For the text-containing cell, return its midpoint in (x, y) coordinate format. 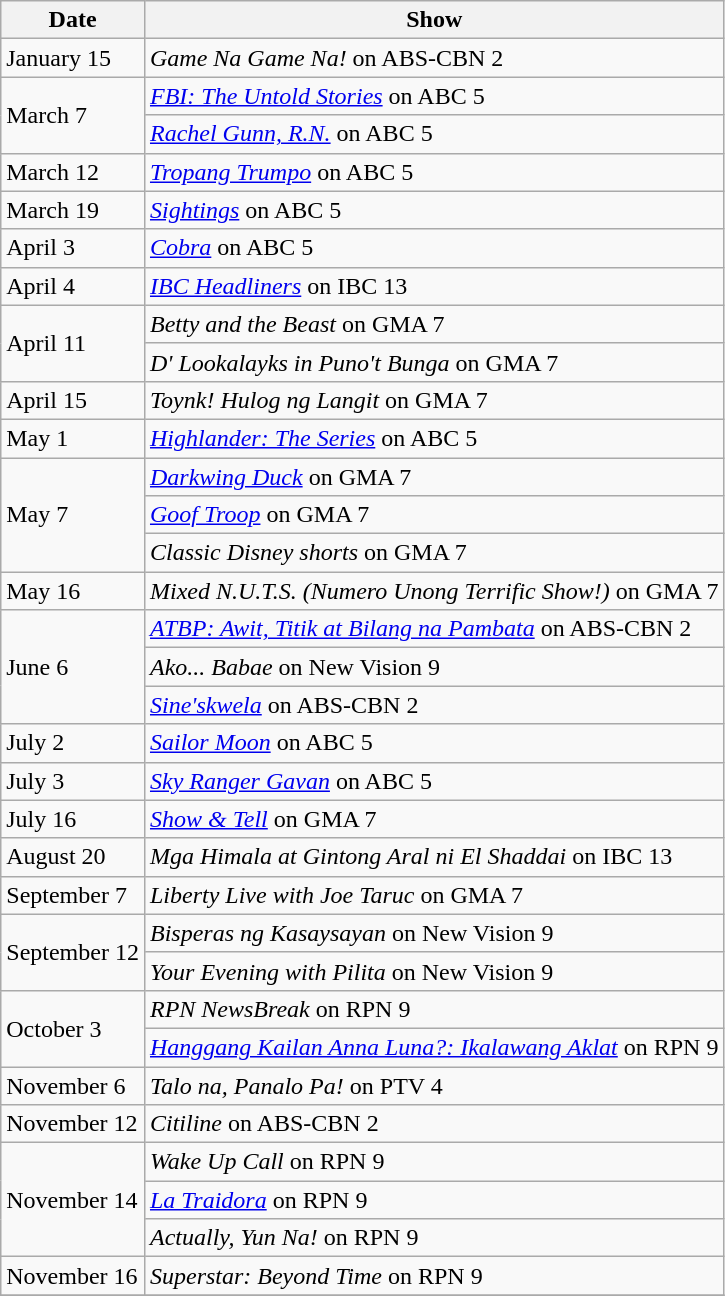
Ako... Babae on New Vision 9 (434, 667)
May 1 (73, 438)
Liberty Live with Joe Taruc on GMA 7 (434, 895)
July 16 (73, 819)
Show & Tell on GMA 7 (434, 819)
Toynk! Hulog ng Langit on GMA 7 (434, 400)
Date (73, 20)
Hanggang Kailan Anna Luna?: Ikalawang Aklat on RPN 9 (434, 1047)
November 14 (73, 1200)
July 3 (73, 781)
April 15 (73, 400)
Citiline on ABS-CBN 2 (434, 1124)
Cobra on ABC 5 (434, 248)
Darkwing Duck on GMA 7 (434, 477)
Betty and the Beast on GMA 7 (434, 324)
Mga Himala at Gintong Aral ni El Shaddai on IBC 13 (434, 857)
Actually, Yun Na! on RPN 9 (434, 1238)
May 7 (73, 515)
Highlander: The Series on ABC 5 (434, 438)
March 12 (73, 172)
August 20 (73, 857)
Goof Troop on GMA 7 (434, 515)
Bisperas ng Kasaysayan on New Vision 9 (434, 933)
Game Na Game Na! on ABS-CBN 2 (434, 58)
September 12 (73, 952)
April 4 (73, 286)
March 19 (73, 210)
Rachel Gunn, R.N. on ABC 5 (434, 134)
April 3 (73, 248)
July 2 (73, 743)
Sightings on ABC 5 (434, 210)
Wake Up Call on RPN 9 (434, 1162)
Classic Disney shorts on GMA 7 (434, 553)
RPN NewsBreak on RPN 9 (434, 1009)
Sine'skwela on ABS-CBN 2 (434, 705)
FBI: The Untold Stories on ABC 5 (434, 96)
May 16 (73, 591)
April 11 (73, 343)
Tropang Trumpo on ABC 5 (434, 172)
October 3 (73, 1028)
June 6 (73, 667)
November 12 (73, 1124)
ATBP: Awit, Titik at Bilang na Pambata on ABS-CBN 2 (434, 629)
Sky Ranger Gavan on ABC 5 (434, 781)
Sailor Moon on ABC 5 (434, 743)
November 6 (73, 1085)
Superstar: Beyond Time on RPN 9 (434, 1276)
Mixed N.U.T.S. (Numero Unong Terrific Show!) on GMA 7 (434, 591)
January 15 (73, 58)
September 7 (73, 895)
November 16 (73, 1276)
La Traidora on RPN 9 (434, 1200)
D' Lookalayks in Puno't Bunga on GMA 7 (434, 362)
March 7 (73, 115)
IBC Headliners on IBC 13 (434, 286)
Talo na, Panalo Pa! on PTV 4 (434, 1085)
Your Evening with Pilita on New Vision 9 (434, 971)
Show (434, 20)
